Locate the cell with the specified text and output its (X, Y) center coordinate. 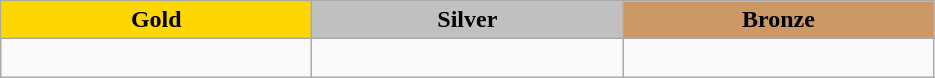
Bronze (778, 20)
Gold (156, 20)
Silver (468, 20)
